Determine the (x, y) coordinate at the center of the cell enclosing the given text.  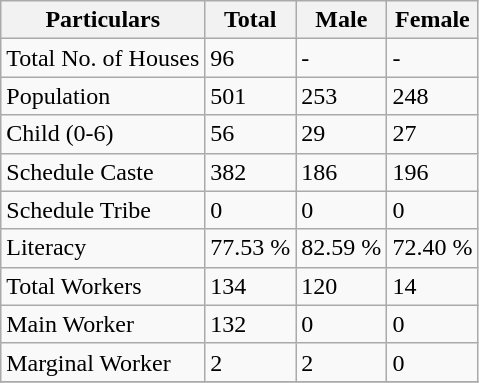
27 (432, 134)
Total No. of Houses (103, 58)
186 (342, 172)
Particulars (103, 20)
120 (342, 286)
253 (342, 96)
Total (250, 20)
29 (342, 134)
Male (342, 20)
Schedule Tribe (103, 210)
132 (250, 324)
196 (432, 172)
Main Worker (103, 324)
14 (432, 286)
Schedule Caste (103, 172)
96 (250, 58)
Child (0-6) (103, 134)
134 (250, 286)
Marginal Worker (103, 362)
77.53 % (250, 248)
Population (103, 96)
Female (432, 20)
72.40 % (432, 248)
248 (432, 96)
Total Workers (103, 286)
382 (250, 172)
82.59 % (342, 248)
501 (250, 96)
56 (250, 134)
Literacy (103, 248)
